Return (x, y) of the center of cell containing provided text 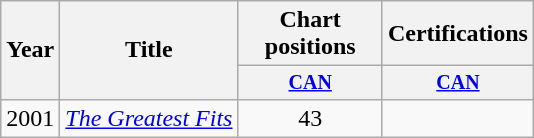
Certifications (458, 34)
Title (149, 50)
Chart positions (310, 34)
2001 (30, 118)
Year (30, 50)
The Greatest Fits (149, 118)
43 (310, 118)
